Identify which cell holds the provided text, then report its (x, y) central coordinate. 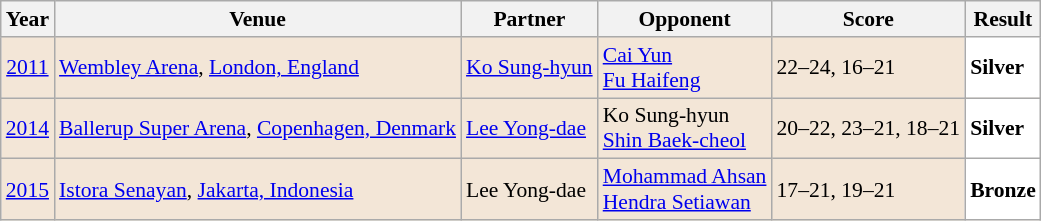
Wembley Arena, London, England (258, 68)
Venue (258, 19)
Bronze (1003, 190)
Partner (530, 19)
22–24, 16–21 (868, 68)
Ko Sung-hyun (530, 68)
17–21, 19–21 (868, 190)
Result (1003, 19)
Mohammad Ahsan Hendra Setiawan (685, 190)
Score (868, 19)
Istora Senayan, Jakarta, Indonesia (258, 190)
2015 (28, 190)
Ballerup Super Arena, Copenhagen, Denmark (258, 128)
Cai Yun Fu Haifeng (685, 68)
2014 (28, 128)
Year (28, 19)
Opponent (685, 19)
Ko Sung-hyun Shin Baek-cheol (685, 128)
20–22, 23–21, 18–21 (868, 128)
2011 (28, 68)
